Return (x, y) of the center of cell containing provided text 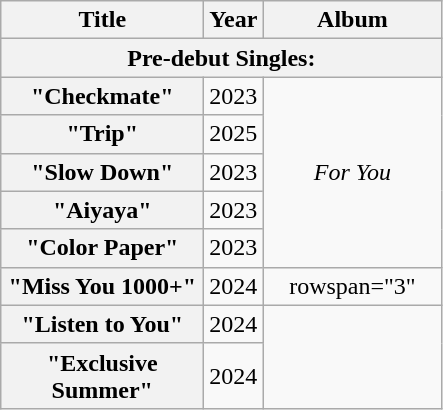
"Listen to You" (102, 324)
Year (234, 20)
Album (352, 20)
"Exclusive Summer" (102, 376)
Pre-debut Singles: (222, 58)
2025 (234, 134)
rowspan="3" (352, 286)
Title (102, 20)
"Color Paper" (102, 248)
"Miss You 1000+" (102, 286)
"Slow Down" (102, 172)
For You (352, 172)
"Aiyaya" (102, 210)
"Trip" (102, 134)
"Checkmate" (102, 96)
